Output the (x, y) coordinate of the center of the cell containing the given text.  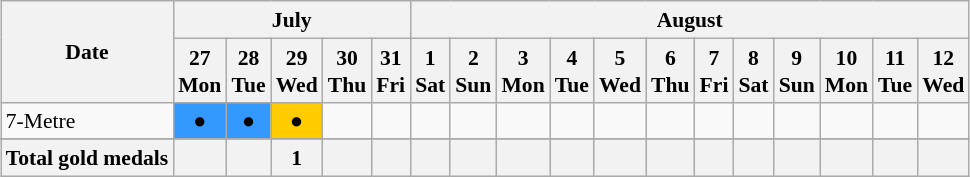
27Mon (200, 70)
6Thu (670, 70)
Date (87, 52)
Total gold medals (87, 158)
11Tue (895, 70)
2Sun (473, 70)
1 (297, 158)
1Sat (430, 70)
31Fri (390, 70)
3Mon (522, 70)
28Tue (248, 70)
12Wed (943, 70)
August (690, 20)
29Wed (297, 70)
7Fri (714, 70)
9Sun (797, 70)
7-Metre (87, 120)
30Thu (348, 70)
4Tue (572, 70)
5Wed (620, 70)
8Sat (753, 70)
10Mon (846, 70)
July (292, 20)
